Find where the given text appears and provide that cell's center as (x, y) coordinate. 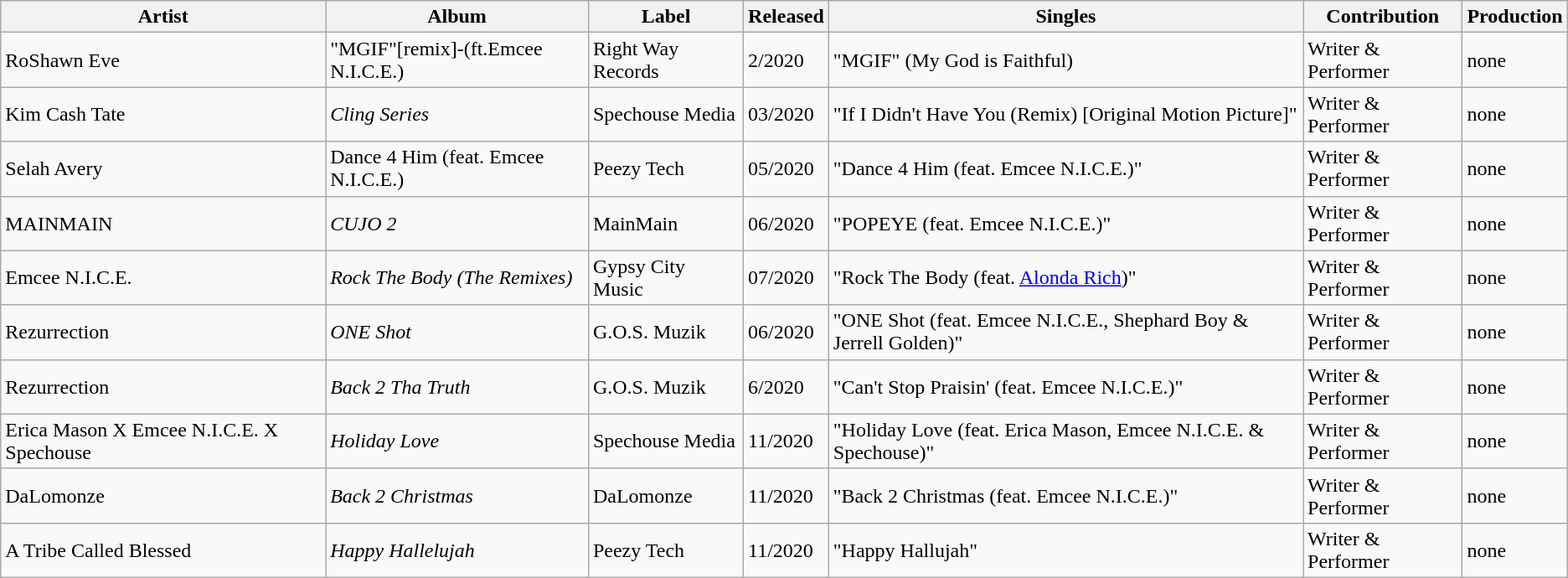
"Dance 4 Him (feat. Emcee N.I.C.E.)" (1065, 169)
MAINMAIN (163, 223)
Singles (1065, 17)
"POPEYE (feat. Emcee N.I.C.E.)" (1065, 223)
6/2020 (787, 387)
ONE Shot (457, 332)
Production (1514, 17)
Right Way Records (665, 60)
Happy Hallelujah (457, 550)
"MGIF" (My God is Faithful) (1065, 60)
CUJO 2 (457, 223)
A Tribe Called Blessed (163, 550)
Artist (163, 17)
Contribution (1383, 17)
05/2020 (787, 169)
"If I Didn't Have You (Remix) [Original Motion Picture]" (1065, 114)
RoShawn Eve (163, 60)
"Holiday Love (feat. Erica Mason, Emcee N.I.C.E. & Spechouse)" (1065, 441)
Dance 4 Him (feat. Emcee N.I.C.E.) (457, 169)
"Happy Hallujah" (1065, 550)
Selah Avery (163, 169)
Holiday Love (457, 441)
Rock The Body (The Remixes) (457, 278)
2/2020 (787, 60)
Emcee N.I.C.E. (163, 278)
07/2020 (787, 278)
"Back 2 Christmas (feat. Emcee N.I.C.E.)" (1065, 496)
"Can't Stop Praisin' (feat. Emcee N.I.C.E.)" (1065, 387)
Album (457, 17)
MainMain (665, 223)
Released (787, 17)
Gypsy City Music (665, 278)
Back 2 Christmas (457, 496)
Kim Cash Tate (163, 114)
"ONE Shot (feat. Emcee N.I.C.E., Shephard Boy & Jerrell Golden)" (1065, 332)
Label (665, 17)
Cling Series (457, 114)
"MGIF"[remix]-(ft.Emcee N.I.C.E.) (457, 60)
Erica Mason X Emcee N.I.C.E. X Spechouse (163, 441)
"Rock The Body (feat. Alonda Rich)" (1065, 278)
03/2020 (787, 114)
Back 2 Tha Truth (457, 387)
